For the text-containing cell, return its midpoint in [X, Y] coordinate format. 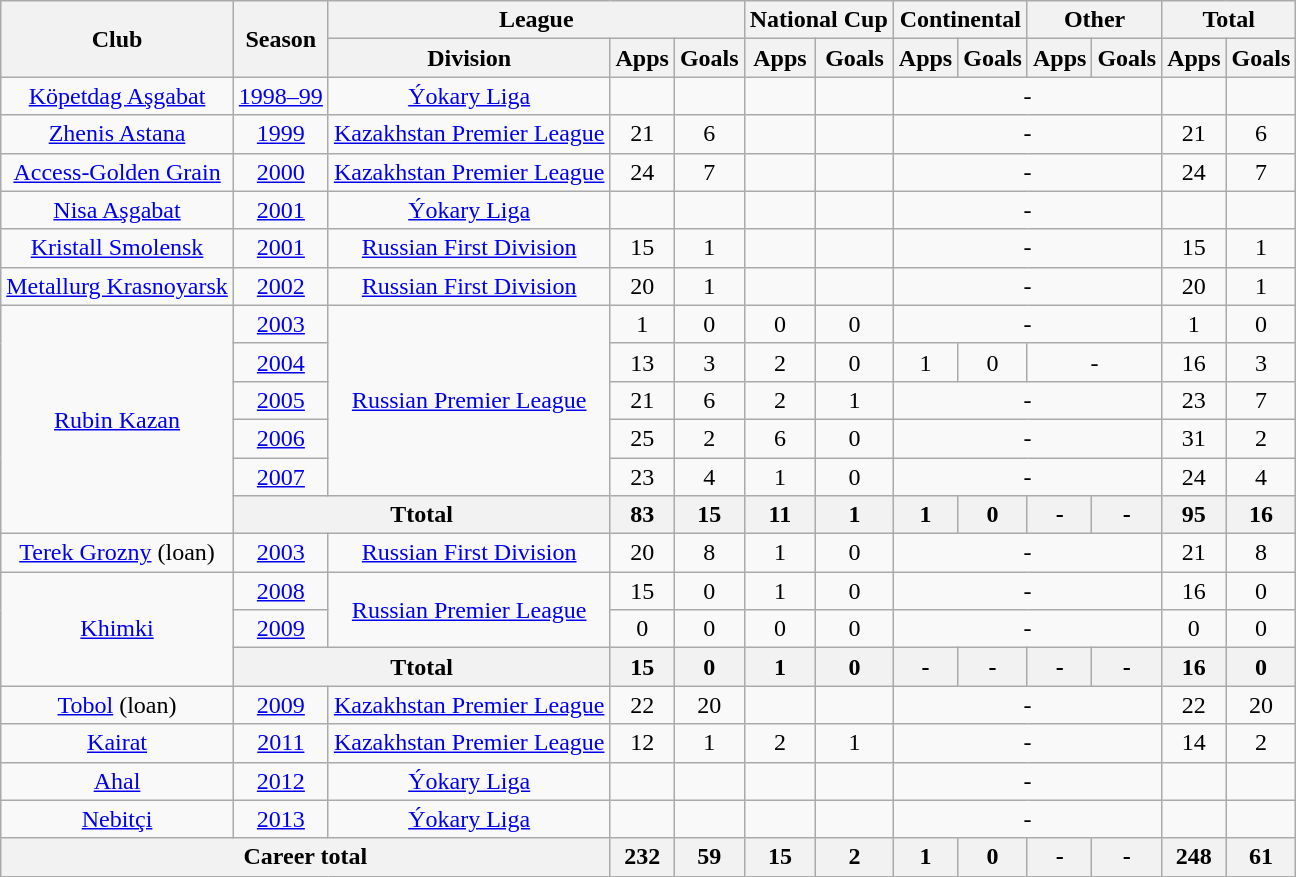
11 [780, 515]
232 [642, 857]
12 [642, 743]
83 [642, 515]
2012 [280, 781]
2011 [280, 743]
25 [642, 438]
Rubin Kazan [118, 419]
14 [1194, 743]
2006 [280, 438]
Club [118, 39]
61 [1261, 857]
National Cup [818, 20]
2007 [280, 477]
Köpetdag Aşgabat [118, 96]
2002 [280, 286]
Access-Golden Grain [118, 172]
Zhenis Astana [118, 134]
Metallurg Krasnoyarsk [118, 286]
2004 [280, 362]
Division [469, 58]
59 [709, 857]
Nebitçi [118, 819]
Continental [960, 20]
Nisa Aşgabat [118, 210]
1999 [280, 134]
248 [1194, 857]
2013 [280, 819]
Season [280, 39]
Kairat [118, 743]
League [536, 20]
31 [1194, 438]
Kristall Smolensk [118, 248]
2000 [280, 172]
Tobol (loan) [118, 705]
2008 [280, 591]
Ahal [118, 781]
95 [1194, 515]
Terek Grozny (loan) [118, 553]
Other [1094, 20]
2005 [280, 400]
Career total [306, 857]
13 [642, 362]
Khimki [118, 629]
1998–99 [280, 96]
Total [1229, 20]
